Identify which cell holds the provided text, then report its [X, Y] central coordinate. 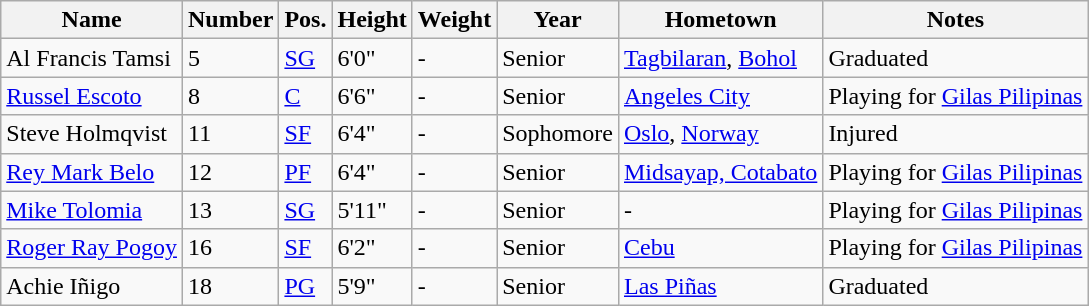
Height [372, 20]
Pos. [306, 20]
Angeles City [720, 96]
Oslo, Norway [720, 134]
11 [230, 134]
13 [230, 210]
PG [306, 286]
Sophomore [558, 134]
6'2" [372, 248]
12 [230, 172]
Las Piñas [720, 286]
6'6" [372, 96]
Roger Ray Pogoy [92, 248]
Cebu [720, 248]
Steve Holmqvist [92, 134]
Hometown [720, 20]
Year [558, 20]
6'0" [372, 58]
Al Francis Tamsi [92, 58]
Mike Tolomia [92, 210]
16 [230, 248]
Midsayap, Cotabato [720, 172]
Achie Iñigo [92, 286]
18 [230, 286]
8 [230, 96]
5'11" [372, 210]
5 [230, 58]
PF [306, 172]
Rey Mark Belo [92, 172]
Notes [956, 20]
C [306, 96]
Tagbilaran, Bohol [720, 58]
Injured [956, 134]
Name [92, 20]
Weight [454, 20]
Number [230, 20]
Russel Escoto [92, 96]
5'9" [372, 286]
